Return (x, y) of the center of cell containing provided text 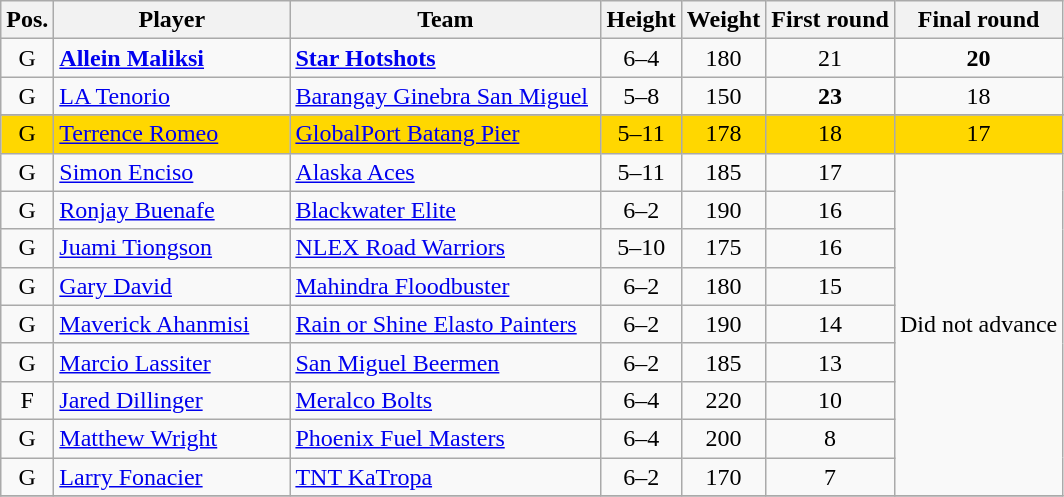
Gary David (172, 286)
Blackwater Elite (446, 210)
Rain or Shine Elasto Painters (446, 324)
5–10 (641, 248)
Marcio Lassiter (172, 362)
Mahindra Floodbuster (446, 286)
GlobalPort Batang Pier (446, 134)
Allein Maliksi (172, 58)
TNT KaTropa (446, 477)
San Miguel Beermen (446, 362)
15 (830, 286)
Simon Enciso (172, 172)
175 (723, 248)
178 (723, 134)
Jared Dillinger (172, 400)
5–8 (641, 96)
Maverick Ahanmisi (172, 324)
Matthew Wright (172, 438)
Phoenix Fuel Masters (446, 438)
Larry Fonacier (172, 477)
F (28, 400)
Weight (723, 20)
8 (830, 438)
170 (723, 477)
20 (978, 58)
14 (830, 324)
13 (830, 362)
Terrence Romeo (172, 134)
Player (172, 20)
Did not advance (978, 324)
Meralco Bolts (446, 400)
21 (830, 58)
Final round (978, 20)
Juami Tiongson (172, 248)
10 (830, 400)
Barangay Ginebra San Miguel (446, 96)
220 (723, 400)
NLEX Road Warriors (446, 248)
Star Hotshots (446, 58)
First round (830, 20)
7 (830, 477)
Ronjay Buenafe (172, 210)
LA Tenorio (172, 96)
Alaska Aces (446, 172)
Team (446, 20)
23 (830, 96)
150 (723, 96)
200 (723, 438)
Pos. (28, 20)
Height (641, 20)
